Capture the cell that displays the provided text and extract its [X, Y] central coordinate. 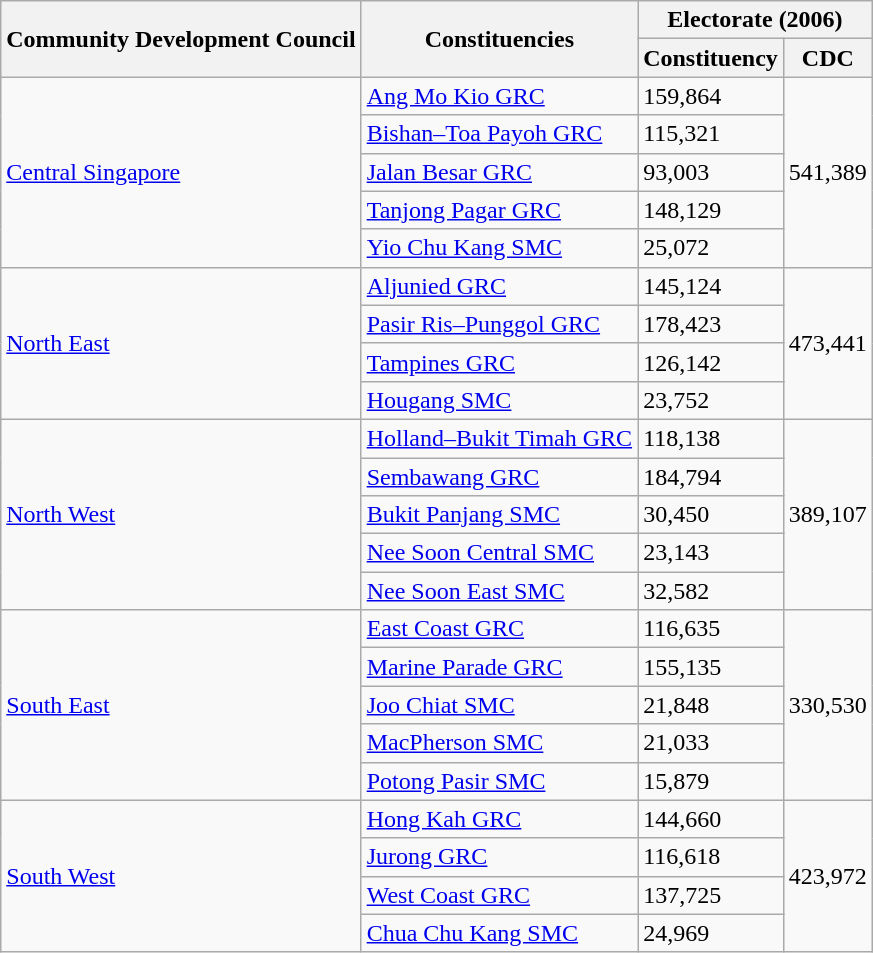
Constituency [711, 58]
116,618 [711, 857]
145,124 [711, 286]
126,142 [711, 362]
115,321 [711, 134]
Nee Soon Central SMC [499, 553]
South West [181, 876]
93,003 [711, 172]
Jurong GRC [499, 857]
West Coast GRC [499, 895]
23,752 [711, 400]
Community Development Council [181, 39]
North West [181, 514]
Hougang SMC [499, 400]
Holland–Bukit Timah GRC [499, 438]
CDC [828, 58]
118,138 [711, 438]
30,450 [711, 515]
15,879 [711, 781]
South East [181, 705]
Tampines GRC [499, 362]
East Coast GRC [499, 629]
Bukit Panjang SMC [499, 515]
Central Singapore [181, 172]
Pasir Ris–Punggol GRC [499, 324]
21,033 [711, 743]
Marine Parade GRC [499, 667]
Constituencies [499, 39]
24,969 [711, 933]
32,582 [711, 591]
25,072 [711, 248]
Aljunied GRC [499, 286]
21,848 [711, 705]
Electorate (2006) [756, 20]
23,143 [711, 553]
184,794 [711, 477]
Potong Pasir SMC [499, 781]
473,441 [828, 343]
116,635 [711, 629]
Hong Kah GRC [499, 819]
Joo Chiat SMC [499, 705]
155,135 [711, 667]
MacPherson SMC [499, 743]
Tanjong Pagar GRC [499, 210]
Ang Mo Kio GRC [499, 96]
137,725 [711, 895]
423,972 [828, 876]
Yio Chu Kang SMC [499, 248]
159,864 [711, 96]
Chua Chu Kang SMC [499, 933]
Jalan Besar GRC [499, 172]
541,389 [828, 172]
178,423 [711, 324]
148,129 [711, 210]
144,660 [711, 819]
Sembawang GRC [499, 477]
Bishan–Toa Payoh GRC [499, 134]
Nee Soon East SMC [499, 591]
North East [181, 343]
330,530 [828, 705]
389,107 [828, 514]
